Output the [X, Y] coordinate of the center of the cell containing the given text.  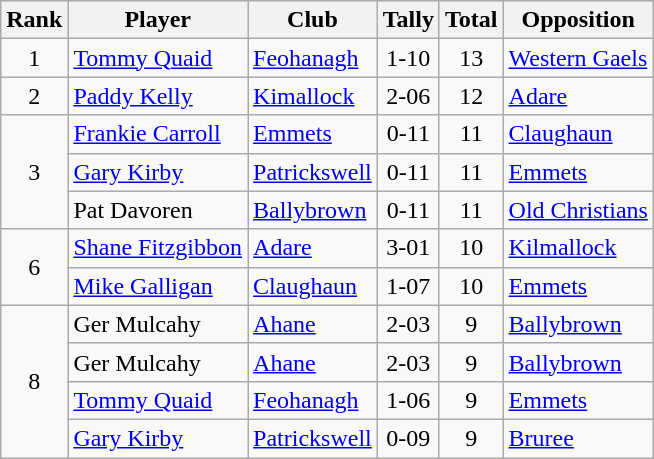
Paddy Kelly [158, 96]
Club [313, 20]
Total [471, 20]
1-10 [408, 58]
Shane Fitzgibbon [158, 248]
Opposition [578, 20]
Rank [34, 20]
Kimallock [313, 96]
1-06 [408, 400]
Bruree [578, 438]
2 [34, 96]
3 [34, 172]
Kilmallock [578, 248]
1 [34, 58]
3-01 [408, 248]
Old Christians [578, 210]
Frankie Carroll [158, 134]
Tally [408, 20]
Pat Davoren [158, 210]
Mike Galligan [158, 286]
6 [34, 267]
Western Gaels [578, 58]
1-07 [408, 286]
8 [34, 381]
13 [471, 58]
12 [471, 96]
0-09 [408, 438]
Player [158, 20]
2-06 [408, 96]
